Pinpoint the cell where the given text exists, returning its (x, y) midpoint coordinate. 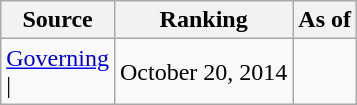
As of (325, 20)
Governing| (58, 72)
Ranking (203, 20)
Source (58, 20)
October 20, 2014 (203, 72)
